Search for the cell housing the specified text and yield its [x, y] center coordinate. 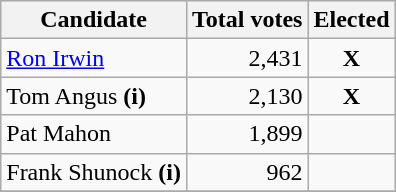
2,431 [247, 58]
Ron Irwin [94, 58]
Tom Angus (i) [94, 96]
962 [247, 172]
Elected [352, 20]
1,899 [247, 134]
Candidate [94, 20]
2,130 [247, 96]
Frank Shunock (i) [94, 172]
Pat Mahon [94, 134]
Total votes [247, 20]
